Determine the (x, y) coordinate at the center of the cell enclosing the given text.  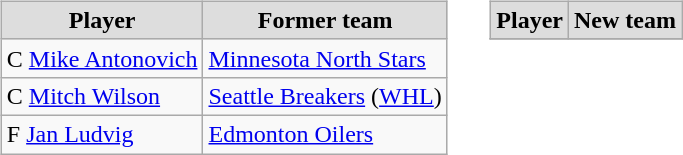
New team (624, 20)
C Mitch Wilson (102, 96)
Former team (325, 20)
Edmonton Oilers (325, 134)
Minnesota North Stars (325, 58)
Seattle Breakers (WHL) (325, 96)
F Jan Ludvig (102, 134)
C Mike Antonovich (102, 58)
